Output the [x, y] coordinate of the center of the cell containing the given text.  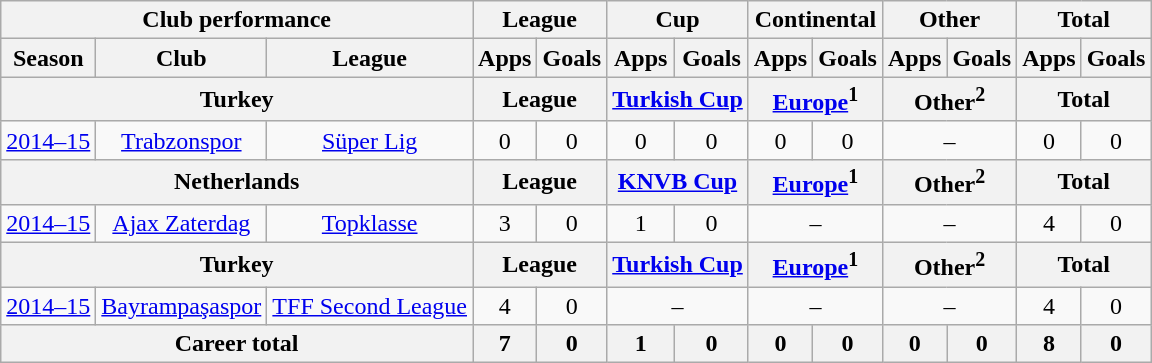
Cup [678, 20]
KNVB Cup [678, 182]
7 [505, 344]
8 [1049, 344]
Süper Lig [370, 140]
Club [182, 58]
Season [48, 58]
Continental [815, 20]
3 [505, 223]
Netherlands [237, 182]
Other [949, 20]
Bayrampaşaspor [182, 306]
Club performance [237, 20]
Ajax Zaterdag [182, 223]
TFF Second League [370, 306]
Trabzonspor [182, 140]
Topklasse [370, 223]
Career total [237, 344]
